Return (X, Y) of the center of cell containing provided text 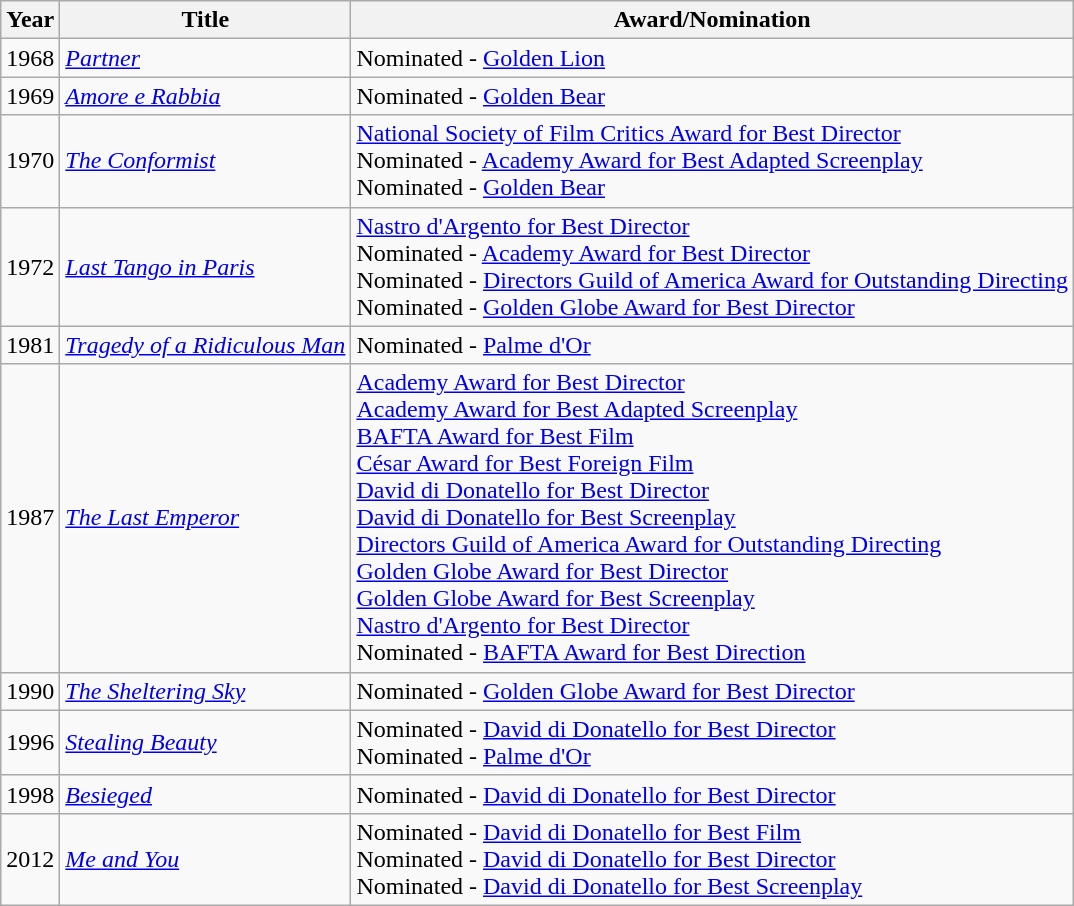
Nominated - David di Donatello for Best DirectorNominated - Palme d'Or (712, 742)
1972 (30, 266)
Nominated - David di Donatello for Best Director (712, 794)
1969 (30, 96)
Last Tango in Paris (206, 266)
Stealing Beauty (206, 742)
Me and You (206, 859)
Nominated - Palme d'Or (712, 345)
The Last Emperor (206, 518)
The Sheltering Sky (206, 691)
National Society of Film Critics Award for Best DirectorNominated - Academy Award for Best Adapted ScreenplayNominated - Golden Bear (712, 161)
1987 (30, 518)
Nominated - Golden Bear (712, 96)
Year (30, 20)
1996 (30, 742)
Title (206, 20)
1981 (30, 345)
Amore e Rabbia (206, 96)
2012 (30, 859)
Nominated - David di Donatello for Best FilmNominated - David di Donatello for Best DirectorNominated - David di Donatello for Best Screenplay (712, 859)
Nominated - Golden Lion (712, 58)
Nominated - Golden Globe Award for Best Director (712, 691)
Award/Nomination (712, 20)
1968 (30, 58)
1990 (30, 691)
Tragedy of a Ridiculous Man (206, 345)
1970 (30, 161)
Besieged (206, 794)
Partner (206, 58)
The Conformist (206, 161)
1998 (30, 794)
